Locate the cell with the specified text and output its (X, Y) center coordinate. 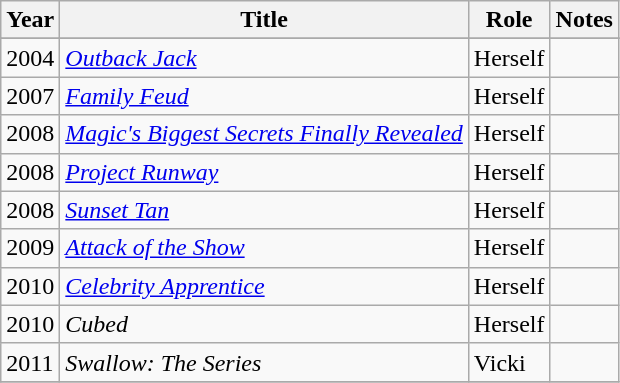
2004 (30, 58)
Notes (584, 20)
Outback Jack (264, 58)
Family Feud (264, 96)
Swallow: The Series (264, 362)
Year (30, 20)
Magic's Biggest Secrets Finally Revealed (264, 134)
Vicki (509, 362)
Project Runway (264, 172)
Title (264, 20)
2011 (30, 362)
Role (509, 20)
Celebrity Apprentice (264, 286)
2009 (30, 248)
Sunset Tan (264, 210)
Attack of the Show (264, 248)
Cubed (264, 324)
2007 (30, 96)
